Find where the given text appears and provide that cell's center as [x, y] coordinate. 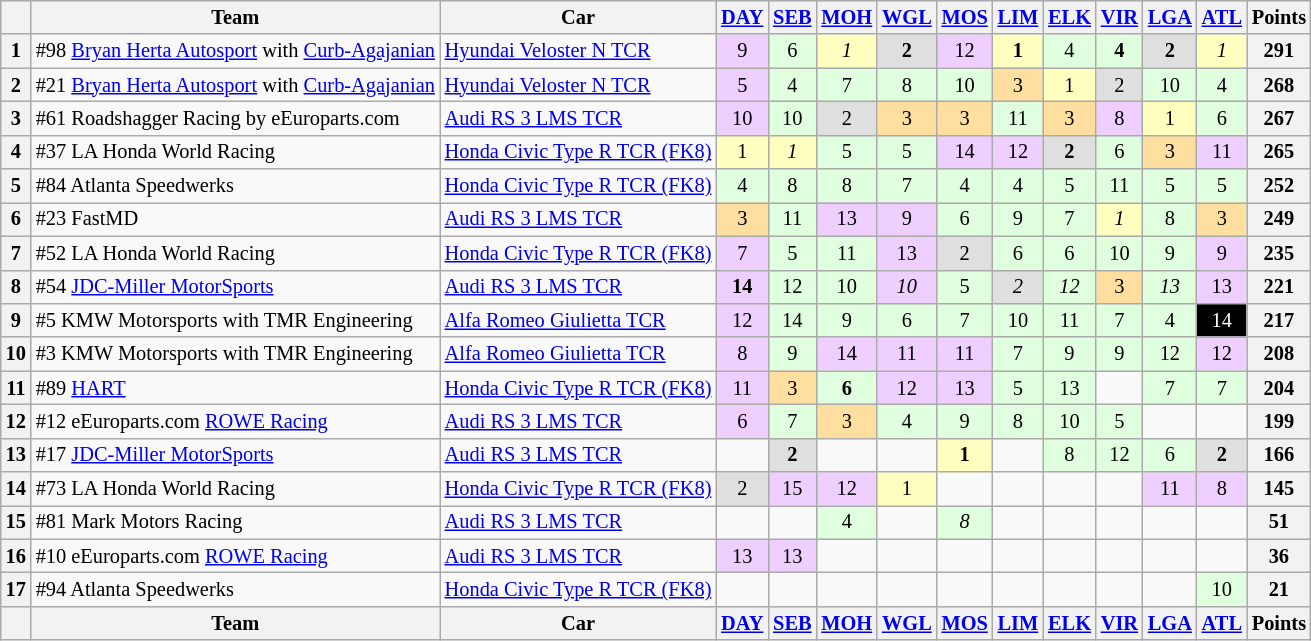
#73 LA Honda World Racing [236, 489]
#61 Roadshagger Racing by eEuroparts.com [236, 118]
265 [1279, 152]
252 [1279, 186]
#10 eEuroparts.com ROWE Racing [236, 556]
#54 JDC-Miller MotorSports [236, 287]
17 [16, 589]
#21 Bryan Herta Autosport with Curb-Agajanian [236, 85]
#12 eEuroparts.com ROWE Racing [236, 421]
#81 Mark Motors Racing [236, 522]
#52 LA Honda World Racing [236, 253]
145 [1279, 489]
51 [1279, 522]
267 [1279, 118]
21 [1279, 589]
208 [1279, 354]
#37 LA Honda World Racing [236, 152]
166 [1279, 455]
36 [1279, 556]
268 [1279, 85]
16 [16, 556]
249 [1279, 219]
217 [1279, 320]
#17 JDC-Miller MotorSports [236, 455]
#94 Atlanta Speedwerks [236, 589]
204 [1279, 388]
235 [1279, 253]
199 [1279, 421]
221 [1279, 287]
#5 KMW Motorsports with TMR Engineering [236, 320]
#84 Atlanta Speedwerks [236, 186]
#98 Bryan Herta Autosport with Curb-Agajanian [236, 51]
#23 FastMD [236, 219]
#3 KMW Motorsports with TMR Engineering [236, 354]
#89 HART [236, 388]
291 [1279, 51]
